Find where the given text appears and provide that cell's center as [X, Y] coordinate. 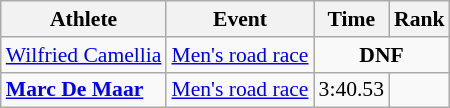
Rank [420, 19]
Marc De Maar [84, 90]
Athlete [84, 19]
Time [352, 19]
Event [240, 19]
DNF [382, 55]
Wilfried Camellia [84, 55]
3:40.53 [352, 90]
